Locate the cell with the specified text and output its [X, Y] center coordinate. 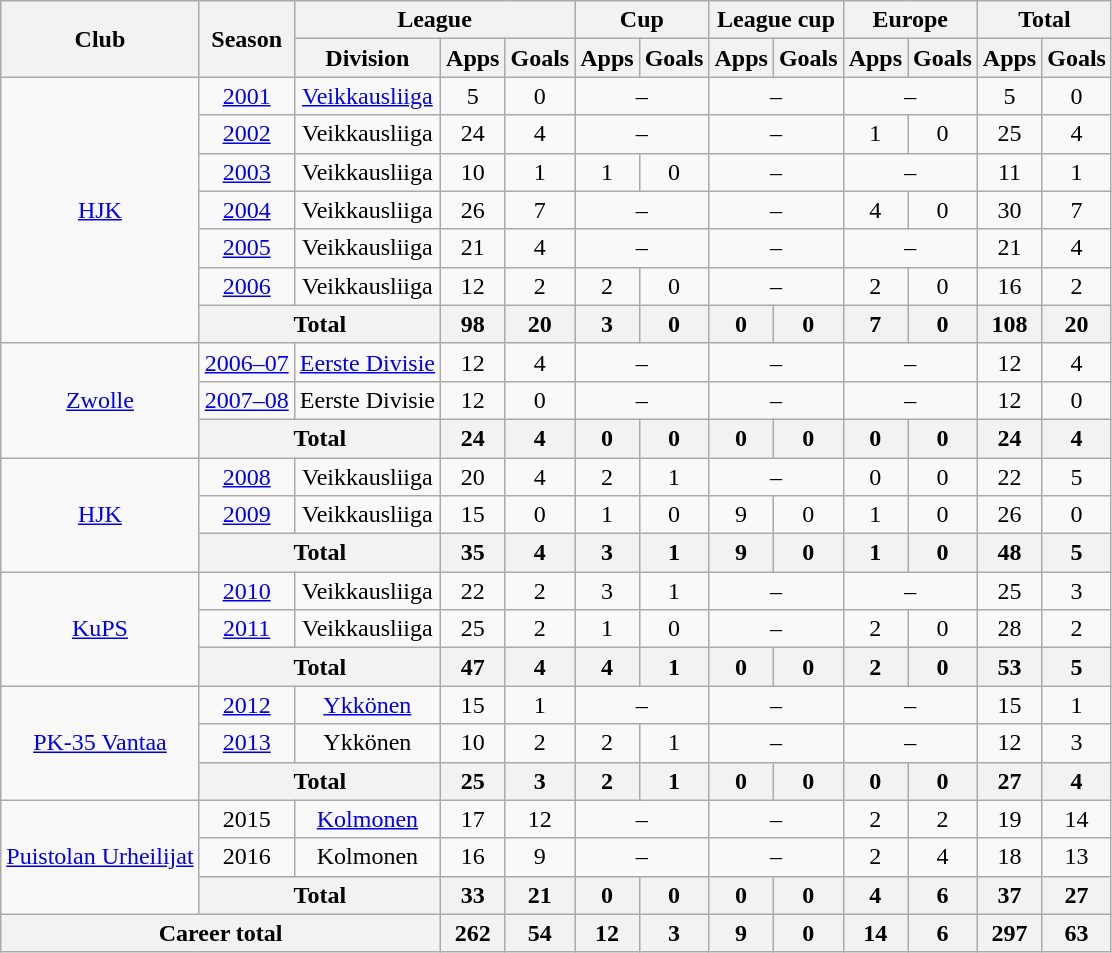
2002 [246, 134]
17 [473, 819]
2005 [246, 248]
2001 [246, 96]
2003 [246, 172]
Club [100, 39]
Puistolan Urheilijat [100, 857]
KuPS [100, 629]
League [434, 20]
28 [1009, 629]
2016 [246, 857]
Europe [910, 20]
Zwolle [100, 400]
2011 [246, 629]
33 [473, 895]
2012 [246, 705]
53 [1009, 667]
98 [473, 324]
2013 [246, 743]
2006 [246, 286]
18 [1009, 857]
297 [1009, 933]
262 [473, 933]
2010 [246, 591]
2004 [246, 210]
11 [1009, 172]
2015 [246, 819]
48 [1009, 553]
37 [1009, 895]
Cup [642, 20]
30 [1009, 210]
Division [367, 58]
2006–07 [246, 362]
PK-35 Vantaa [100, 743]
League cup [776, 20]
35 [473, 553]
2009 [246, 515]
47 [473, 667]
2007–08 [246, 400]
13 [1077, 857]
2008 [246, 477]
Career total [221, 933]
63 [1077, 933]
108 [1009, 324]
19 [1009, 819]
54 [540, 933]
Season [246, 39]
